Pinpoint the cell where the given text exists, returning its [X, Y] midpoint coordinate. 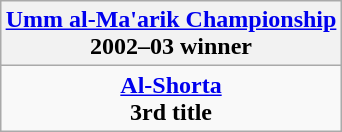
Al-Shorta3rd title [171, 98]
Umm al-Ma'arik Championship2002–03 winner [171, 34]
